Identify which cell holds the provided text, then report its (X, Y) central coordinate. 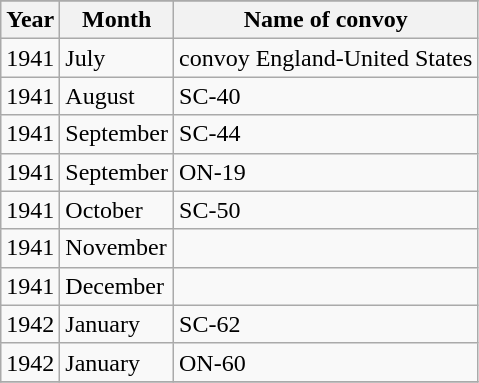
Year (30, 20)
SC-40 (326, 96)
SC-50 (326, 210)
convoy England-United States (326, 58)
December (117, 286)
Name of convoy (326, 20)
Month (117, 20)
July (117, 58)
October (117, 210)
August (117, 96)
ON-19 (326, 172)
SC-62 (326, 324)
November (117, 248)
ON-60 (326, 362)
SC-44 (326, 134)
